Capture the cell that displays the provided text and extract its (X, Y) central coordinate. 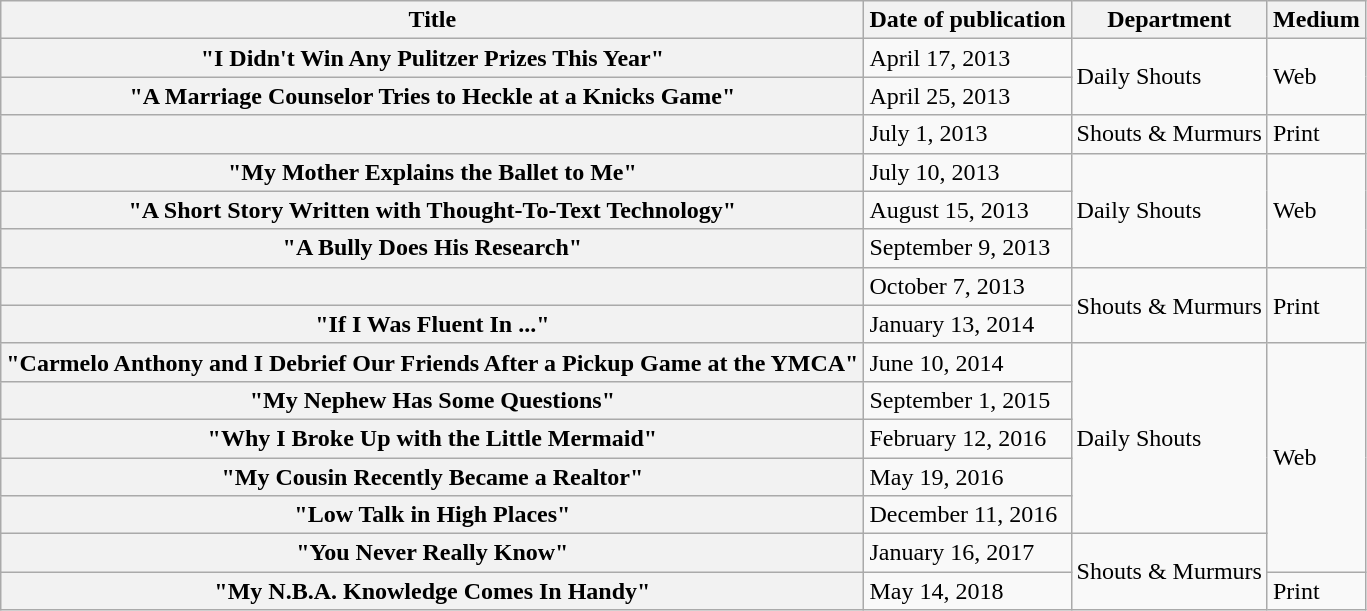
June 10, 2014 (968, 362)
Medium (1316, 20)
"Low Talk in High Places" (432, 515)
January 13, 2014 (968, 324)
"Why I Broke Up with the Little Mermaid" (432, 438)
"My Cousin Recently Became a Realtor" (432, 477)
February 12, 2016 (968, 438)
January 16, 2017 (968, 553)
"If I Was Fluent In ..." (432, 324)
"I Didn't Win Any Pulitzer Prizes This Year" (432, 58)
"A Marriage Counselor Tries to Heckle at a Knicks Game" (432, 96)
May 19, 2016 (968, 477)
"A Short Story Written with Thought-To-Text Technology" (432, 210)
Title (432, 20)
September 9, 2013 (968, 248)
April 17, 2013 (968, 58)
Date of publication (968, 20)
December 11, 2016 (968, 515)
"A Bully Does His Research" (432, 248)
"Carmelo Anthony and I Debrief Our Friends After a Pickup Game at the YMCA" (432, 362)
July 10, 2013 (968, 172)
August 15, 2013 (968, 210)
September 1, 2015 (968, 400)
April 25, 2013 (968, 96)
"My Nephew Has Some Questions" (432, 400)
"My Mother Explains the Ballet to Me" (432, 172)
"My N.B.A. Knowledge Comes In Handy" (432, 591)
October 7, 2013 (968, 286)
July 1, 2013 (968, 134)
"You Never Really Know" (432, 553)
May 14, 2018 (968, 591)
Department (1169, 20)
